Scan for the cell matching the given text and deliver its [X, Y] coordinate at center. 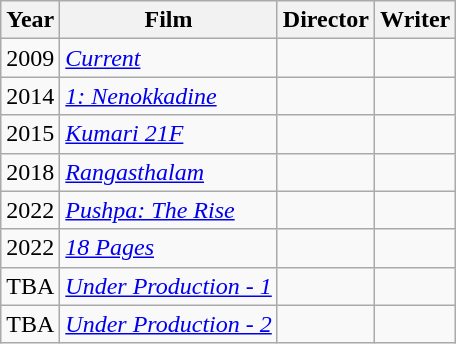
Writer [416, 20]
2009 [30, 58]
Year [30, 20]
Kumari 21F [168, 134]
Film [168, 20]
2014 [30, 96]
Pushpa: The Rise [168, 210]
Under Production - 1 [168, 286]
2018 [30, 172]
Under Production - 2 [168, 324]
Rangasthalam [168, 172]
Director [326, 20]
18 Pages [168, 248]
2015 [30, 134]
Current [168, 58]
1: Nenokkadine [168, 96]
